Provide the [x, y] coordinate of the cell's center where the given text is located.  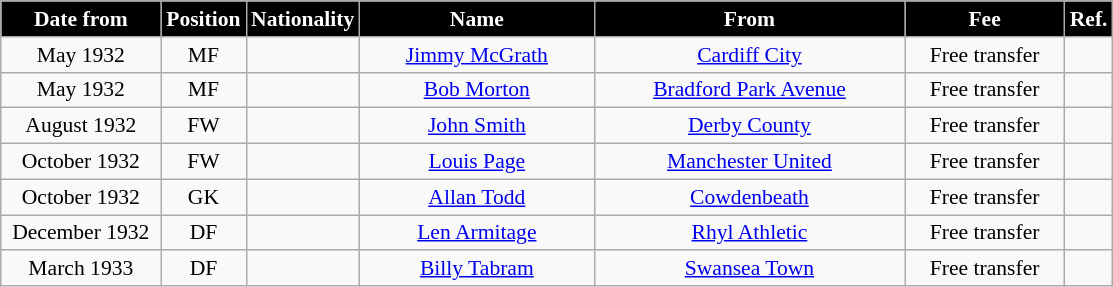
Billy Tabram [476, 269]
Manchester United [749, 162]
Cardiff City [749, 55]
December 1932 [81, 233]
March 1933 [81, 269]
Name [476, 19]
Fee [985, 19]
Allan Todd [476, 197]
GK [204, 197]
Nationality [302, 19]
Louis Page [476, 162]
Bob Morton [476, 90]
Bradford Park Avenue [749, 90]
Len Armitage [476, 233]
August 1932 [81, 126]
Derby County [749, 126]
Swansea Town [749, 269]
Rhyl Athletic [749, 233]
From [749, 19]
Position [204, 19]
John Smith [476, 126]
Ref. [1089, 19]
Jimmy McGrath [476, 55]
Date from [81, 19]
Cowdenbeath [749, 197]
